Scan for the cell matching the given text and deliver its (X, Y) coordinate at center. 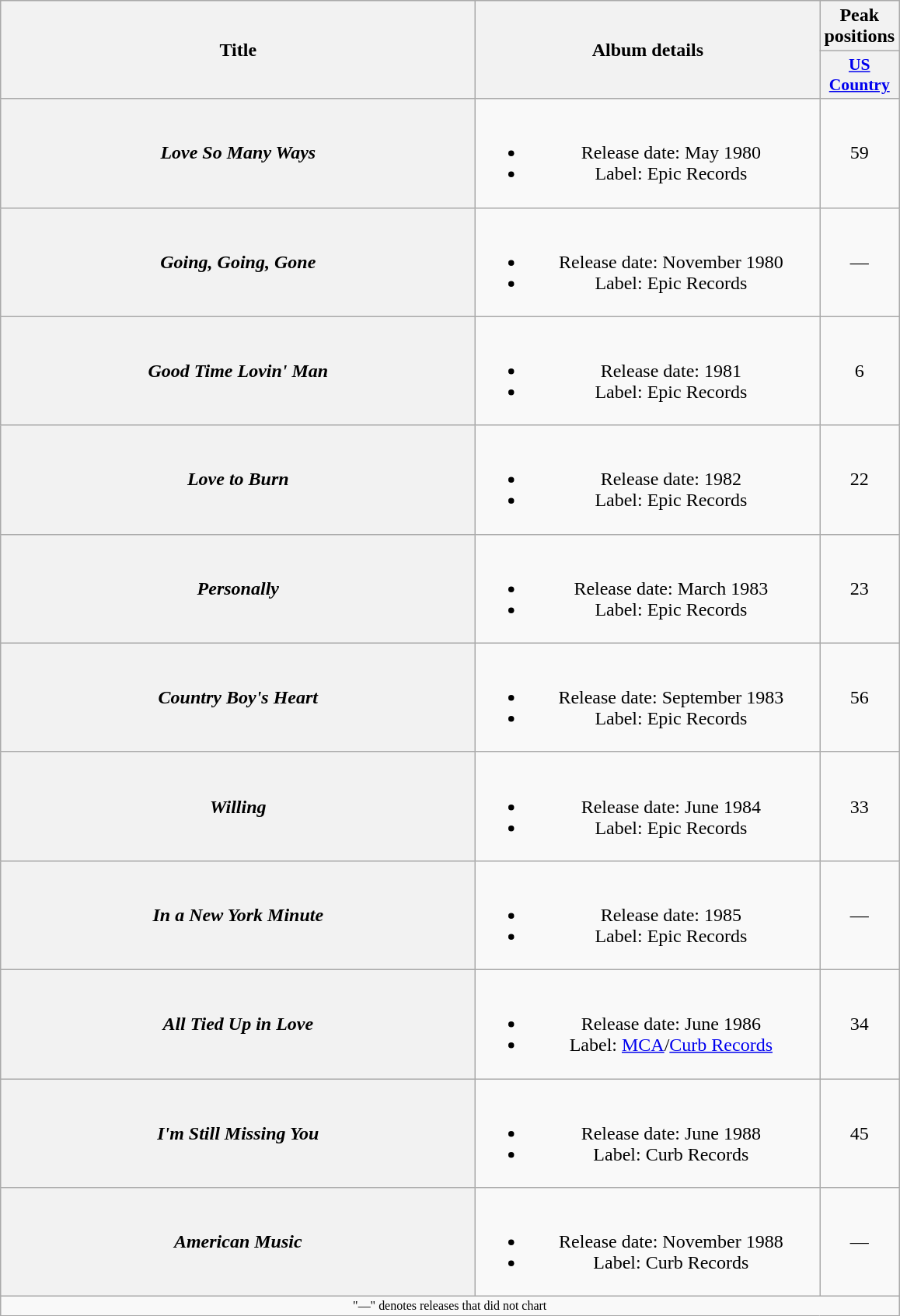
Release date: 1981Label: Epic Records (648, 371)
Release date: 1982Label: Epic Records (648, 480)
34 (860, 1024)
Peakpositions (860, 26)
33 (860, 806)
Release date: November 1980Label: Epic Records (648, 262)
Album details (648, 50)
Release date: June 1984Label: Epic Records (648, 806)
Willing (238, 806)
22 (860, 480)
Release date: March 1983Label: Epic Records (648, 588)
Personally (238, 588)
6 (860, 371)
Country Boy's Heart (238, 697)
Title (238, 50)
Release date: November 1988Label: Curb Records (648, 1242)
56 (860, 697)
Release date: 1985Label: Epic Records (648, 915)
Release date: September 1983Label: Epic Records (648, 697)
In a New York Minute (238, 915)
"—" denotes releases that did not chart (450, 1306)
59 (860, 153)
Release date: June 1986Label: MCA/Curb Records (648, 1024)
Good Time Lovin' Man (238, 371)
23 (860, 588)
45 (860, 1133)
Release date: May 1980Label: Epic Records (648, 153)
American Music (238, 1242)
Love So Many Ways (238, 153)
US Country (860, 75)
Love to Burn (238, 480)
Going, Going, Gone (238, 262)
I'm Still Missing You (238, 1133)
All Tied Up in Love (238, 1024)
Release date: June 1988Label: Curb Records (648, 1133)
